Find where the given text appears and provide that cell's center as (X, Y) coordinate. 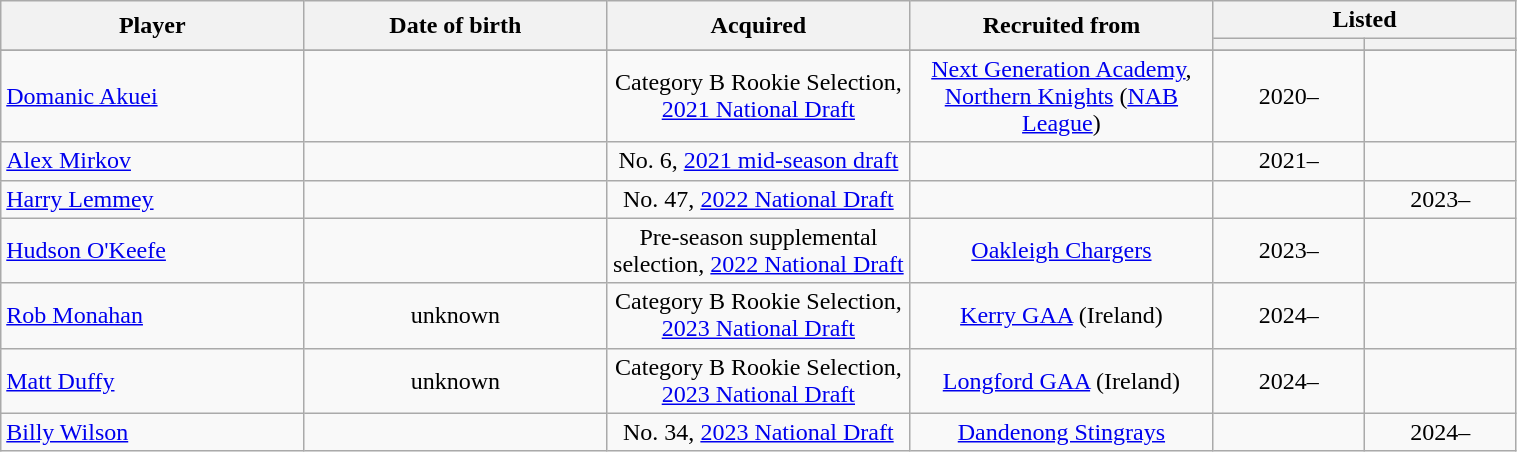
Date of birth (456, 26)
No. 34, 2023 National Draft (758, 432)
Category B Rookie Selection, 2021 National Draft (758, 96)
Pre-season supplemental selection, 2022 National Draft (758, 250)
Hudson O'Keefe (152, 250)
Listed (1364, 20)
Rob Monahan (152, 316)
Alex Mirkov (152, 161)
Next Generation Academy, Northern Knights (NAB League) (1062, 96)
No. 6, 2021 mid-season draft (758, 161)
No. 47, 2022 National Draft (758, 199)
Oakleigh Chargers (1062, 250)
Domanic Akuei (152, 96)
Billy Wilson (152, 432)
Longford GAA (Ireland) (1062, 380)
Matt Duffy (152, 380)
Harry Lemmey (152, 199)
Kerry GAA (Ireland) (1062, 316)
Acquired (758, 26)
Recruited from (1062, 26)
2020– (1289, 96)
Player (152, 26)
2021– (1289, 161)
Dandenong Stingrays (1062, 432)
